Locate the cell with the specified text and output its (x, y) center coordinate. 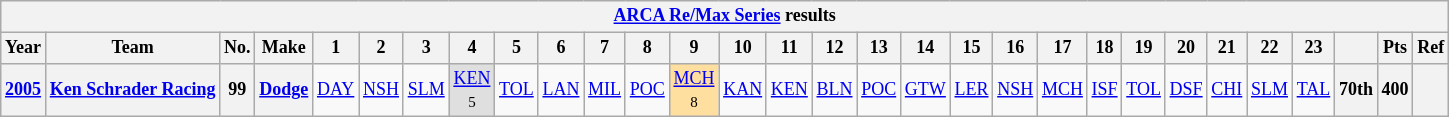
MCH (1063, 90)
13 (879, 48)
Ref (1431, 48)
ARCA Re/Max Series results (725, 16)
KAN (743, 90)
ISF (1104, 90)
LAN (561, 90)
KEN (789, 90)
17 (1063, 48)
11 (789, 48)
Dodge (284, 90)
400 (1395, 90)
16 (1016, 48)
2 (382, 48)
MIL (605, 90)
15 (972, 48)
6 (561, 48)
GTW (926, 90)
Year (24, 48)
DSF (1186, 90)
22 (1270, 48)
7 (605, 48)
TAL (1313, 90)
8 (647, 48)
9 (694, 48)
LER (972, 90)
3 (426, 48)
Team (132, 48)
14 (926, 48)
CHI (1227, 90)
4 (472, 48)
70th (1356, 90)
1 (336, 48)
BLN (834, 90)
5 (516, 48)
18 (1104, 48)
MCH8 (694, 90)
19 (1144, 48)
Pts (1395, 48)
Ken Schrader Racing (132, 90)
12 (834, 48)
No. (238, 48)
99 (238, 90)
20 (1186, 48)
21 (1227, 48)
23 (1313, 48)
KEN5 (472, 90)
2005 (24, 90)
DAY (336, 90)
Make (284, 48)
10 (743, 48)
